Output the [x, y] coordinate of the center of the cell containing the given text.  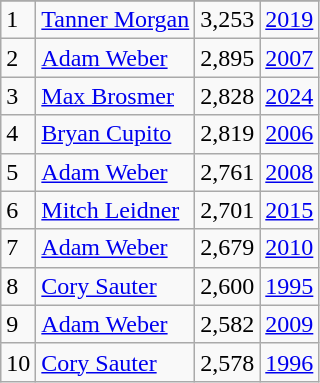
2008 [290, 172]
6 [18, 210]
2,600 [228, 286]
2,679 [228, 248]
2010 [290, 248]
4 [18, 134]
Bryan Cupito [116, 134]
10 [18, 362]
2009 [290, 324]
2,761 [228, 172]
2,895 [228, 58]
2006 [290, 134]
2,582 [228, 324]
1 [18, 20]
9 [18, 324]
3 [18, 96]
Tanner Morgan [116, 20]
2,819 [228, 134]
7 [18, 248]
1995 [290, 286]
1996 [290, 362]
3,253 [228, 20]
2,578 [228, 362]
5 [18, 172]
2,701 [228, 210]
2024 [290, 96]
2015 [290, 210]
8 [18, 286]
Max Brosmer [116, 96]
Mitch Leidner [116, 210]
2,828 [228, 96]
2007 [290, 58]
2 [18, 58]
2019 [290, 20]
